Detect which cell encompasses the target text, then output its (x, y) center coordinate. 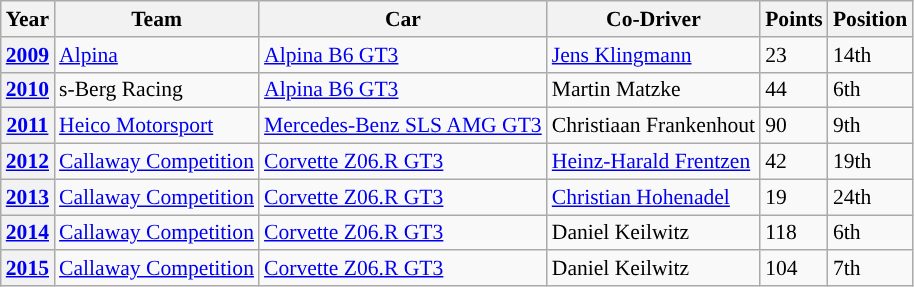
118 (794, 233)
9th (870, 126)
2009 (28, 55)
Points (794, 19)
90 (794, 126)
Year (28, 19)
Mercedes-Benz SLS AMG GT3 (403, 126)
2015 (28, 269)
7th (870, 269)
2012 (28, 162)
42 (794, 162)
Martin Matzke (654, 90)
19th (870, 162)
Christiaan Frankenhout (654, 126)
23 (794, 55)
Car (403, 19)
2013 (28, 197)
14th (870, 55)
2010 (28, 90)
44 (794, 90)
19 (794, 197)
Heico Motorsport (156, 126)
Co-Driver (654, 19)
s-Berg Racing (156, 90)
2014 (28, 233)
2011 (28, 126)
Christian Hohenadel (654, 197)
Alpina (156, 55)
Jens Klingmann (654, 55)
Heinz-Harald Frentzen (654, 162)
24th (870, 197)
104 (794, 269)
Team (156, 19)
Position (870, 19)
